Determine the (X, Y) coordinate at the center of the cell enclosing the given text.  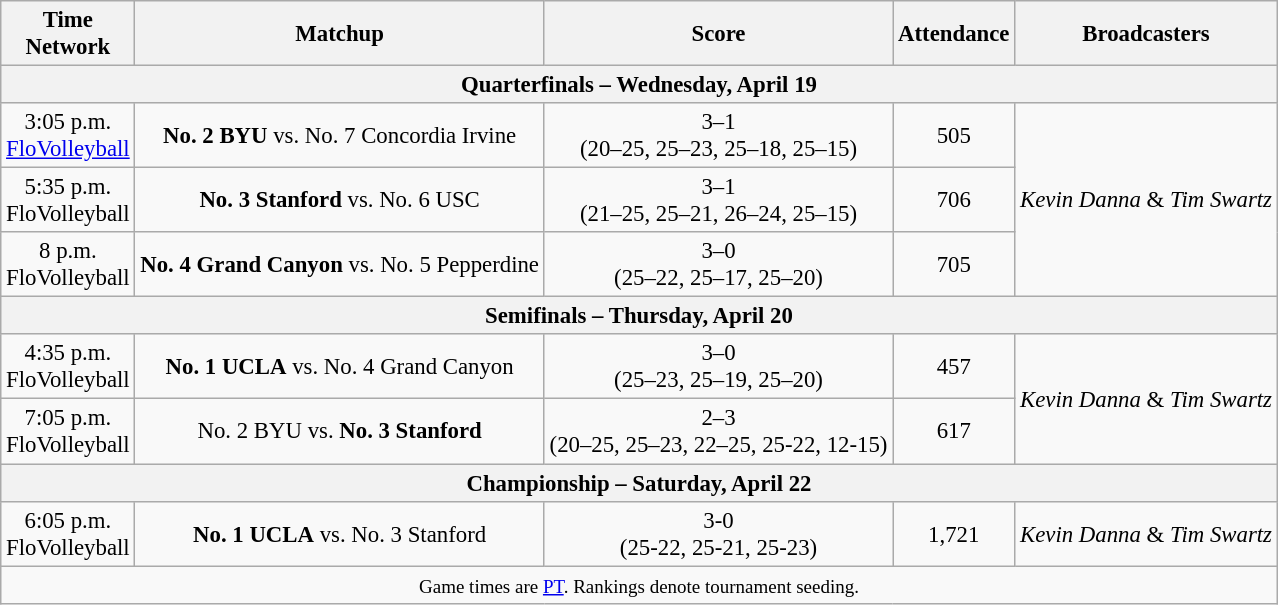
Quarterfinals – Wednesday, April 19 (639, 85)
8 p.m.FloVolleyball (68, 264)
705 (954, 264)
Championship – Saturday, April 22 (639, 483)
1,721 (954, 534)
No. 2 BYU vs. No. 7 Concordia Irvine (340, 136)
2–3(20–25, 25–23, 22–25, 25-22, 12-15) (718, 432)
4:35 p.m.FloVolleyball (68, 366)
617 (954, 432)
3-0(25-22, 25-21, 25-23) (718, 534)
505 (954, 136)
3–1(21–25, 25–21, 26–24, 25–15) (718, 200)
706 (954, 200)
Attendance (954, 34)
Score (718, 34)
Matchup (340, 34)
6:05 p.m.FloVolleyball (68, 534)
7:05 p.m.FloVolleyball (68, 432)
Game times are PT. Rankings denote tournament seeding. (639, 585)
3–0(25–22, 25–17, 25–20) (718, 264)
Broadcasters (1146, 34)
3–0(25–23, 25–19, 25–20) (718, 366)
No. 3 Stanford vs. No. 6 USC (340, 200)
No. 1 UCLA vs. No. 4 Grand Canyon (340, 366)
Semifinals – Thursday, April 20 (639, 316)
TimeNetwork (68, 34)
3:05 p.m.FloVolleyball (68, 136)
No. 2 BYU vs. No. 3 Stanford (340, 432)
No. 1 UCLA vs. No. 3 Stanford (340, 534)
5:35 p.m.FloVolleyball (68, 200)
3–1(20–25, 25–23, 25–18, 25–15) (718, 136)
No. 4 Grand Canyon vs. No. 5 Pepperdine (340, 264)
457 (954, 366)
